Output the (X, Y) coordinate of the center of the cell containing the given text.  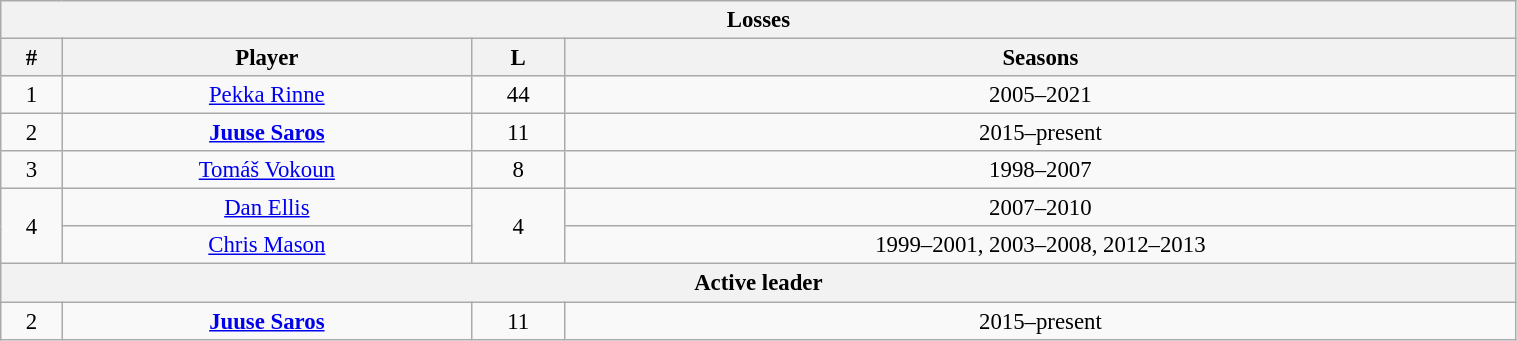
2005–2021 (1040, 95)
3 (32, 170)
2007–2010 (1040, 208)
Seasons (1040, 58)
1 (32, 95)
8 (518, 170)
# (32, 58)
Pekka Rinne (267, 95)
L (518, 58)
Dan Ellis (267, 208)
1998–2007 (1040, 170)
Chris Mason (267, 245)
Tomáš Vokoun (267, 170)
Losses (758, 20)
44 (518, 95)
1999–2001, 2003–2008, 2012–2013 (1040, 245)
Player (267, 58)
Active leader (758, 283)
